Pinpoint the cell where the given text exists, returning its (x, y) midpoint coordinate. 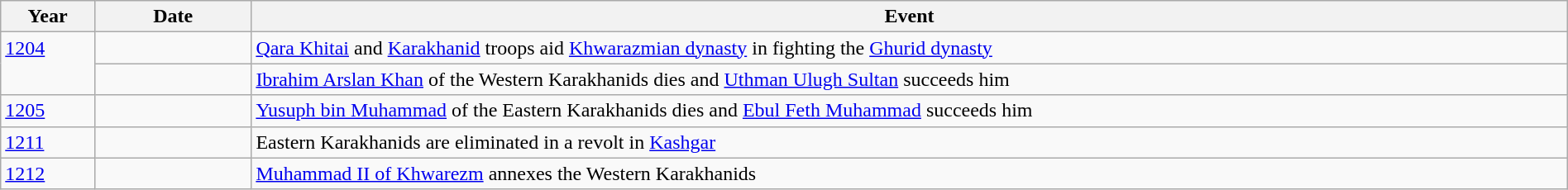
Ibrahim Arslan Khan of the Western Karakhanids dies and Uthman Ulugh Sultan succeeds him (910, 79)
Event (910, 17)
Muhammad II of Khwarezm annexes the Western Karakhanids (910, 173)
Date (172, 17)
Eastern Karakhanids are eliminated in a revolt in Kashgar (910, 142)
Year (48, 17)
1205 (48, 111)
1204 (48, 64)
Yusuph bin Muhammad of the Eastern Karakhanids dies and Ebul Feth Muhammad succeeds him (910, 111)
Qara Khitai and Karakhanid troops aid Khwarazmian dynasty in fighting the Ghurid dynasty (910, 48)
1211 (48, 142)
1212 (48, 173)
